From the cell containing the given text, extract its center point as [x, y] coordinate. 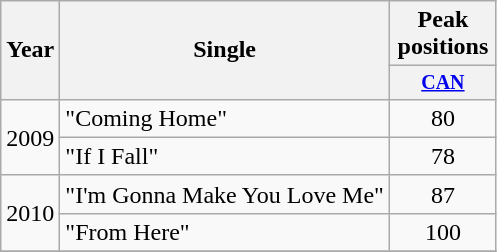
"I'm Gonna Make You Love Me" [225, 194]
2009 [30, 137]
2010 [30, 213]
"Coming Home" [225, 118]
Year [30, 50]
100 [442, 232]
78 [442, 156]
Single [225, 50]
"From Here" [225, 232]
CAN [442, 82]
80 [442, 118]
"If I Fall" [225, 156]
Peak positions [442, 34]
87 [442, 194]
